Find where the given text appears and provide that cell's center as [X, Y] coordinate. 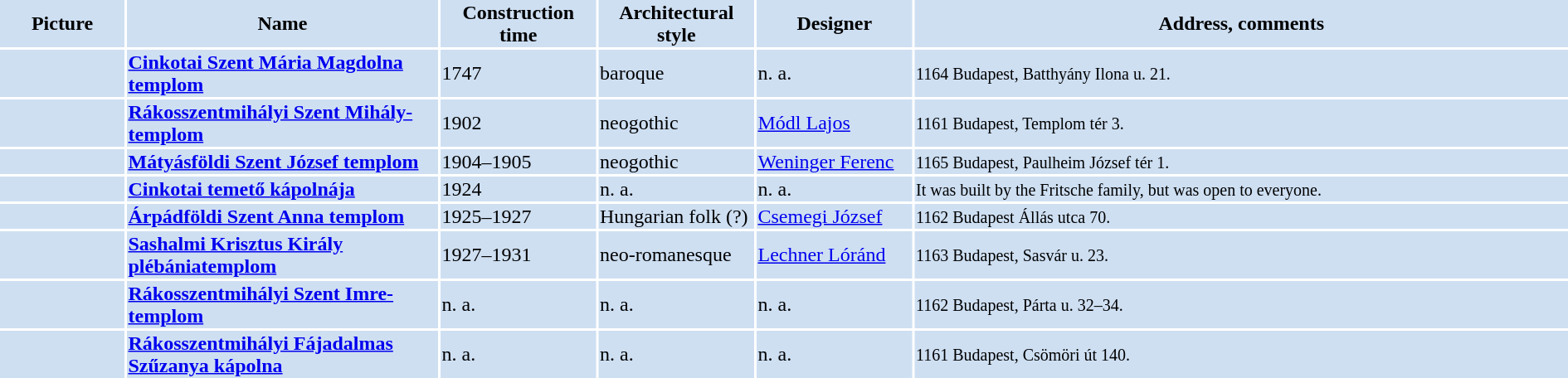
Hungarian folk (?) [677, 216]
Cinkotai Szent Mária Magdolna templom [282, 73]
1747 [519, 73]
Name [282, 23]
Designer [835, 23]
Weninger Ferenc [835, 162]
1902 [519, 123]
1165 Budapest, Paulheim József tér 1. [1241, 162]
1161 Budapest, Templom tér 3. [1241, 123]
Cinkotai temető kápolnája [282, 189]
Árpádföldi Szent Anna templom [282, 216]
It was built by the Fritsche family, but was open to everyone. [1241, 189]
1164 Budapest, Batthyány Ilona u. 21. [1241, 73]
Address, comments [1241, 23]
1927–1931 [519, 255]
1904–1905 [519, 162]
1925–1927 [519, 216]
neo-romanesque [677, 255]
Rákosszentmihályi Szent Mihály-templom [282, 123]
Lechner Lóránd [835, 255]
Construction time [519, 23]
Csemegi József [835, 216]
Architectural style [677, 23]
Rákosszentmihályi Fájadalmas Szűzanya kápolna [282, 355]
Módl Lajos [835, 123]
1161 Budapest, Csömöri út 140. [1241, 355]
1924 [519, 189]
Rákosszentmihályi Szent Imre-templom [282, 305]
1162 Budapest Állás utca 70. [1241, 216]
Sashalmi Krisztus Király plébániatemplom [282, 255]
Mátyásföldi Szent József templom [282, 162]
baroque [677, 73]
1162 Budapest, Párta u. 32–34. [1241, 305]
1163 Budapest, Sasvár u. 23. [1241, 255]
Picture [62, 23]
